For the text-containing cell, return its midpoint in [X, Y] coordinate format. 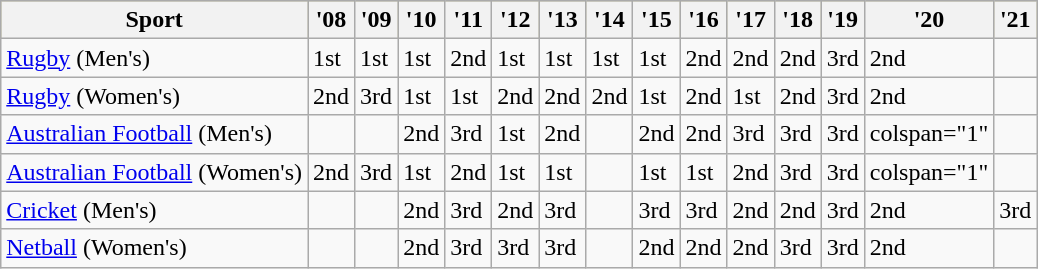
'11 [468, 20]
'15 [656, 20]
Rugby (Men's) [154, 58]
Australian Football (Women's) [154, 172]
'13 [562, 20]
'21 [1016, 20]
Australian Football (Men's) [154, 134]
'08 [332, 20]
'17 [750, 20]
'09 [376, 20]
'10 [422, 20]
'20 [929, 20]
Netball (Women's) [154, 248]
'18 [798, 20]
'14 [610, 20]
'12 [516, 20]
Cricket (Men's) [154, 210]
Rugby (Women's) [154, 96]
'16 [704, 20]
Sport [154, 20]
'19 [842, 20]
